Detect which cell encompasses the target text, then output its [X, Y] center coordinate. 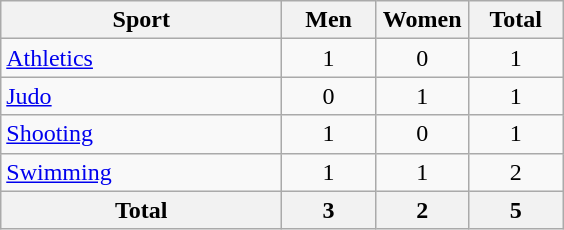
Swimming [142, 172]
Men [329, 20]
5 [516, 210]
Women [422, 20]
Athletics [142, 58]
Shooting [142, 134]
Judo [142, 96]
3 [329, 210]
Sport [142, 20]
